Scan for the cell matching the given text and deliver its (x, y) coordinate at center. 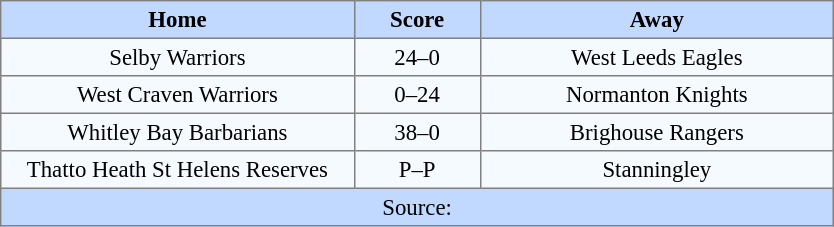
24–0 (417, 57)
Selby Warriors (178, 57)
Score (417, 20)
Brighouse Rangers (656, 132)
38–0 (417, 132)
Stanningley (656, 170)
Away (656, 20)
Home (178, 20)
Normanton Knights (656, 95)
Whitley Bay Barbarians (178, 132)
0–24 (417, 95)
West Leeds Eagles (656, 57)
P–P (417, 170)
Source: (418, 207)
Thatto Heath St Helens Reserves (178, 170)
West Craven Warriors (178, 95)
